Provide the (x, y) coordinate of the cell's center where the given text is located.  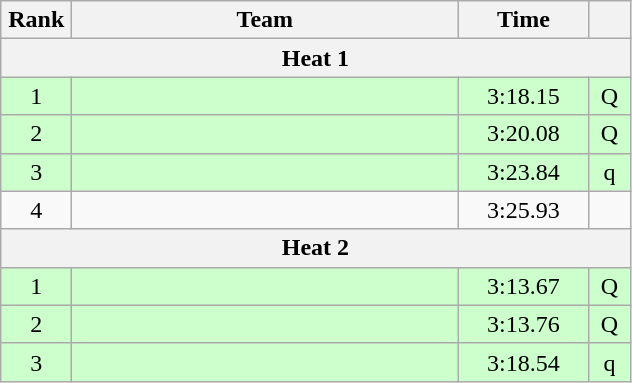
3:13.67 (524, 286)
3:25.93 (524, 210)
Heat 2 (316, 248)
3:20.08 (524, 134)
Team (265, 20)
Time (524, 20)
3:23.84 (524, 172)
Heat 1 (316, 58)
3:18.54 (524, 362)
4 (36, 210)
3:18.15 (524, 96)
3:13.76 (524, 324)
Rank (36, 20)
